Capture the cell that displays the provided text and extract its [X, Y] central coordinate. 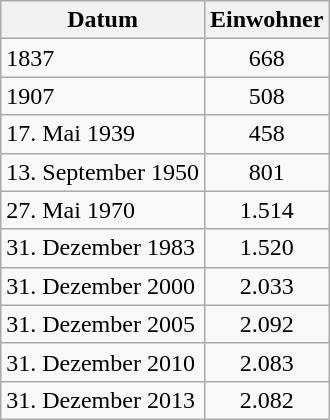
1907 [103, 96]
31. Dezember 2000 [103, 286]
1.514 [266, 210]
31. Dezember 2013 [103, 400]
1837 [103, 58]
Datum [103, 20]
668 [266, 58]
27. Mai 1970 [103, 210]
31. Dezember 1983 [103, 248]
2.083 [266, 362]
458 [266, 134]
Einwohner [266, 20]
31. Dezember 2005 [103, 324]
17. Mai 1939 [103, 134]
31. Dezember 2010 [103, 362]
801 [266, 172]
1.520 [266, 248]
2.082 [266, 400]
13. September 1950 [103, 172]
2.033 [266, 286]
508 [266, 96]
2.092 [266, 324]
